From the cell containing the given text, extract its center point as (x, y) coordinate. 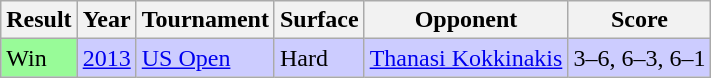
2013 (106, 58)
Score (640, 20)
Result (39, 20)
US Open (205, 58)
Year (106, 20)
Hard (319, 58)
Win (39, 58)
Opponent (466, 20)
3–6, 6–3, 6–1 (640, 58)
Surface (319, 20)
Thanasi Kokkinakis (466, 58)
Tournament (205, 20)
